Locate the cell with the specified text and output its (X, Y) center coordinate. 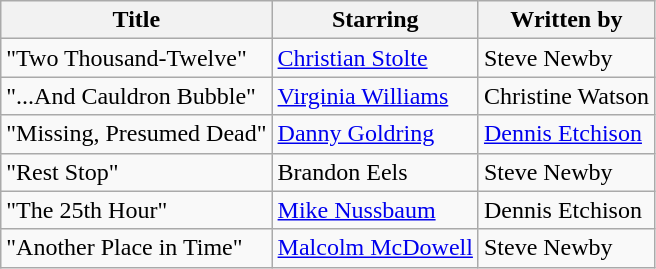
"...And Cauldron Bubble" (136, 96)
Christine Watson (566, 96)
"Rest Stop" (136, 172)
Brandon Eels (375, 172)
Christian Stolte (375, 58)
"Another Place in Time" (136, 248)
Title (136, 20)
"Missing, Presumed Dead" (136, 134)
"Two Thousand-Twelve" (136, 58)
Starring (375, 20)
Virginia Williams (375, 96)
Danny Goldring (375, 134)
Mike Nussbaum (375, 210)
Written by (566, 20)
Malcolm McDowell (375, 248)
"The 25th Hour" (136, 210)
